Extract the [x, y] coordinate from the center of the cell holding the provided text.  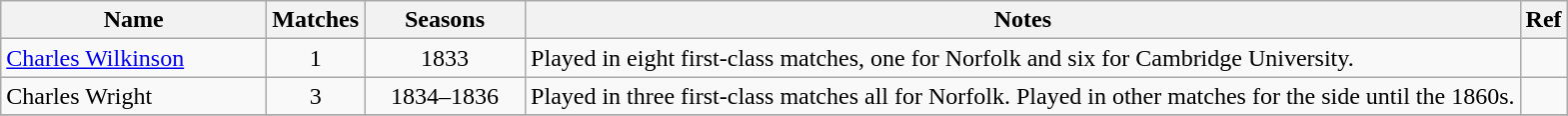
Seasons [446, 20]
Notes [1023, 20]
Matches [316, 20]
Name [134, 20]
Played in eight first-class matches, one for Norfolk and six for Cambridge University. [1023, 58]
Charles Wright [134, 96]
Ref [1543, 20]
3 [316, 96]
Charles Wilkinson [134, 58]
1834–1836 [446, 96]
Played in three first-class matches all for Norfolk. Played in other matches for the side until the 1860s. [1023, 96]
1833 [446, 58]
1 [316, 58]
